Determine the [X, Y] coordinate at the center of the cell enclosing the given text.  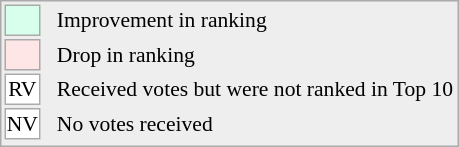
Improvement in ranking [254, 20]
NV [22, 124]
Received votes but were not ranked in Top 10 [254, 90]
RV [22, 90]
Drop in ranking [254, 55]
No votes received [254, 124]
